Search for the cell housing the specified text and yield its (X, Y) center coordinate. 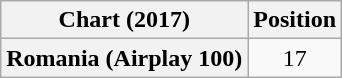
Position (295, 20)
Chart (2017) (124, 20)
Romania (Airplay 100) (124, 58)
17 (295, 58)
